Return the (X, Y) coordinate for the center point of the cell that contains the specified text.  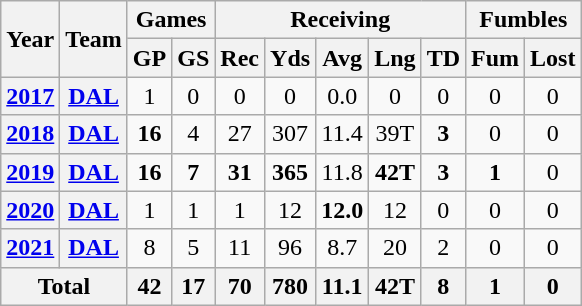
8.7 (342, 248)
Yds (290, 58)
11 (240, 248)
Lost (553, 58)
Total (64, 286)
17 (194, 286)
42 (149, 286)
7 (194, 172)
20 (395, 248)
Avg (342, 58)
Games (170, 20)
0.0 (342, 96)
39T (395, 134)
Receiving (340, 20)
Lng (395, 58)
4 (194, 134)
27 (240, 134)
11.8 (342, 172)
2 (443, 248)
2021 (30, 248)
GP (149, 58)
Team (94, 39)
780 (290, 286)
Fum (496, 58)
12.0 (342, 210)
2019 (30, 172)
31 (240, 172)
GS (194, 58)
11.4 (342, 134)
Year (30, 39)
70 (240, 286)
2020 (30, 210)
TD (443, 58)
365 (290, 172)
Rec (240, 58)
11.1 (342, 286)
Fumbles (524, 20)
307 (290, 134)
2017 (30, 96)
96 (290, 248)
2018 (30, 134)
5 (194, 248)
